Locate the cell with the specified text and output its (X, Y) center coordinate. 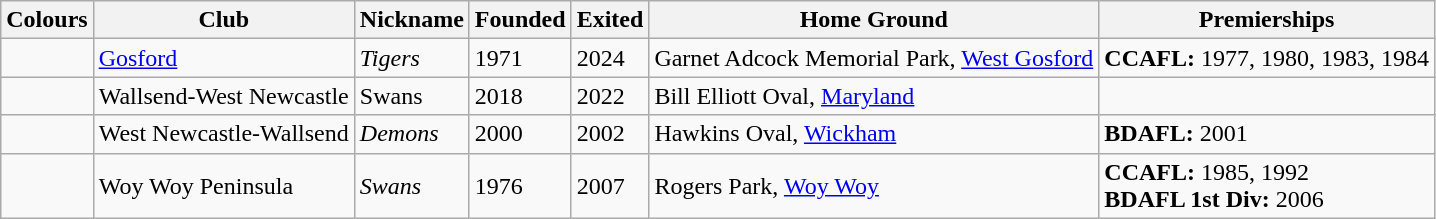
BDAFL: 2001 (1267, 134)
Founded (520, 20)
West Newcastle-Wallsend (224, 134)
Hawkins Oval, Wickham (874, 134)
Nickname (412, 20)
2007 (610, 186)
Tigers (412, 58)
Demons (412, 134)
2002 (610, 134)
1971 (520, 58)
2022 (610, 96)
Rogers Park, Woy Woy (874, 186)
Wallsend-West Newcastle (224, 96)
1976 (520, 186)
Bill Elliott Oval, Maryland (874, 96)
Colours (47, 20)
Woy Woy Peninsula (224, 186)
2024 (610, 58)
CCAFL: 1985, 1992BDAFL 1st Div: 2006 (1267, 186)
CCAFL: 1977, 1980, 1983, 1984 (1267, 58)
2018 (520, 96)
Exited (610, 20)
Gosford (224, 58)
2000 (520, 134)
Garnet Adcock Memorial Park, West Gosford (874, 58)
Premierships (1267, 20)
Club (224, 20)
Home Ground (874, 20)
